From the cell containing the given text, extract its center point as [X, Y] coordinate. 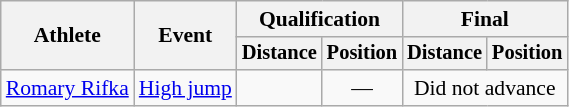
Final [484, 19]
Athlete [68, 36]
Did not advance [484, 88]
— [362, 88]
Romary Rifka [68, 88]
High jump [186, 88]
Event [186, 36]
Qualification [320, 19]
